Pinpoint the cell where the given text exists, returning its [x, y] midpoint coordinate. 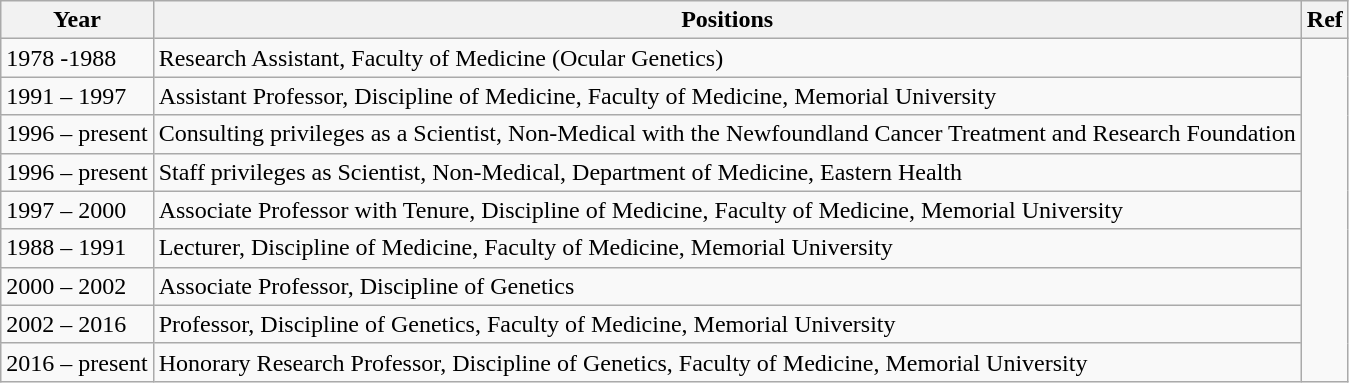
Ref [1324, 20]
Assistant Professor, Discipline of Medicine, Faculty of Medicine, Memorial University [727, 96]
Associate Professor with Tenure, Discipline of Medicine, Faculty of Medicine, Memorial University [727, 210]
2002 – 2016 [77, 324]
Consulting privileges as a Scientist, Non-Medical with the Newfoundland Cancer Treatment and Research Foundation [727, 134]
1988 – 1991 [77, 248]
2016 – present [77, 362]
Lecturer, Discipline of Medicine, Faculty of Medicine, Memorial University [727, 248]
1978 -1988 [77, 58]
Associate Professor, Discipline of Genetics [727, 286]
Year [77, 20]
Research Assistant, Faculty of Medicine (Ocular Genetics) [727, 58]
1991 – 1997 [77, 96]
1997 – 2000 [77, 210]
Staff privileges as Scientist, Non-Medical, Department of Medicine, Eastern Health [727, 172]
2000 – 2002 [77, 286]
Honorary Research Professor, Discipline of Genetics, Faculty of Medicine, Memorial University [727, 362]
Professor, Discipline of Genetics, Faculty of Medicine, Memorial University [727, 324]
Positions [727, 20]
